Provide the (x, y) coordinate of the cell's center where the given text is located.  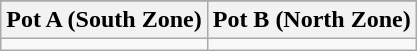
Pot A (South Zone) (104, 20)
Pot B (North Zone) (312, 20)
